Return [x, y] of the center of cell containing provided text 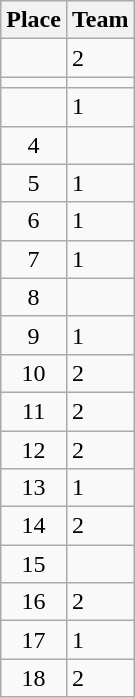
12 [34, 449]
17 [34, 640]
5 [34, 183]
8 [34, 297]
7 [34, 259]
4 [34, 145]
13 [34, 488]
6 [34, 221]
10 [34, 373]
18 [34, 678]
11 [34, 411]
9 [34, 335]
14 [34, 526]
15 [34, 564]
Place [34, 20]
Team [100, 20]
16 [34, 602]
